Locate the cell with the specified text and output its [X, Y] center coordinate. 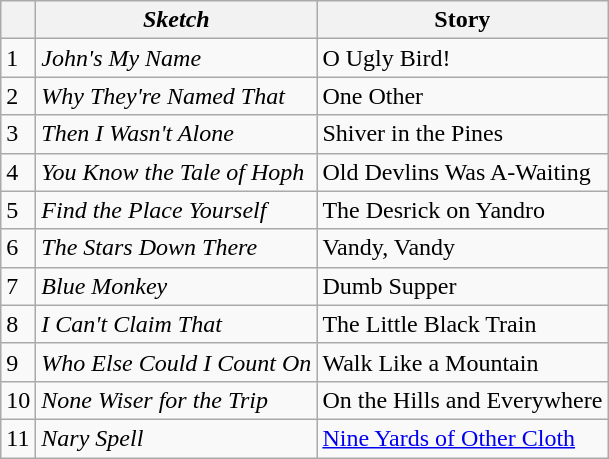
On the Hills and Everywhere [462, 400]
Sketch [176, 20]
Why They're Named That [176, 96]
6 [18, 248]
Nine Yards of Other Cloth [462, 438]
3 [18, 134]
None Wiser for the Trip [176, 400]
John's My Name [176, 58]
5 [18, 210]
Dumb Supper [462, 286]
10 [18, 400]
You Know the Tale of Hoph [176, 172]
The Desrick on Yandro [462, 210]
4 [18, 172]
Old Devlins Was A-Waiting [462, 172]
I Can't Claim That [176, 324]
11 [18, 438]
Nary Spell [176, 438]
8 [18, 324]
The Little Black Train [462, 324]
Find the Place Yourself [176, 210]
One Other [462, 96]
2 [18, 96]
The Stars Down There [176, 248]
Blue Monkey [176, 286]
Story [462, 20]
1 [18, 58]
O Ugly Bird! [462, 58]
Walk Like a Mountain [462, 362]
Who Else Could I Count On [176, 362]
7 [18, 286]
9 [18, 362]
Then I Wasn't Alone [176, 134]
Shiver in the Pines [462, 134]
Vandy, Vandy [462, 248]
